Detect which cell encompasses the target text, then output its (x, y) center coordinate. 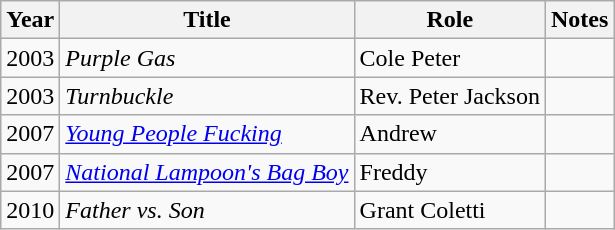
Purple Gas (207, 58)
Freddy (450, 172)
2010 (30, 210)
Andrew (450, 134)
Grant Coletti (450, 210)
Young People Fucking (207, 134)
Notes (579, 20)
Title (207, 20)
Role (450, 20)
Rev. Peter Jackson (450, 96)
Father vs. Son (207, 210)
National Lampoon's Bag Boy (207, 172)
Cole Peter (450, 58)
Turnbuckle (207, 96)
Year (30, 20)
